Find where the given text appears and provide that cell's center as [X, Y] coordinate. 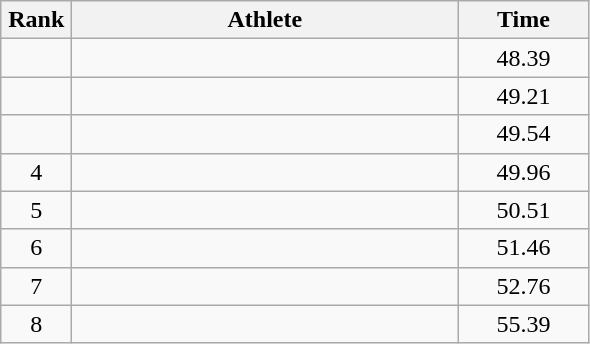
50.51 [524, 210]
Rank [36, 20]
Time [524, 20]
49.21 [524, 96]
7 [36, 286]
8 [36, 324]
5 [36, 210]
49.54 [524, 134]
55.39 [524, 324]
4 [36, 172]
48.39 [524, 58]
52.76 [524, 286]
51.46 [524, 248]
6 [36, 248]
49.96 [524, 172]
Athlete [265, 20]
